Locate the cell with the specified text and output its [X, Y] center coordinate. 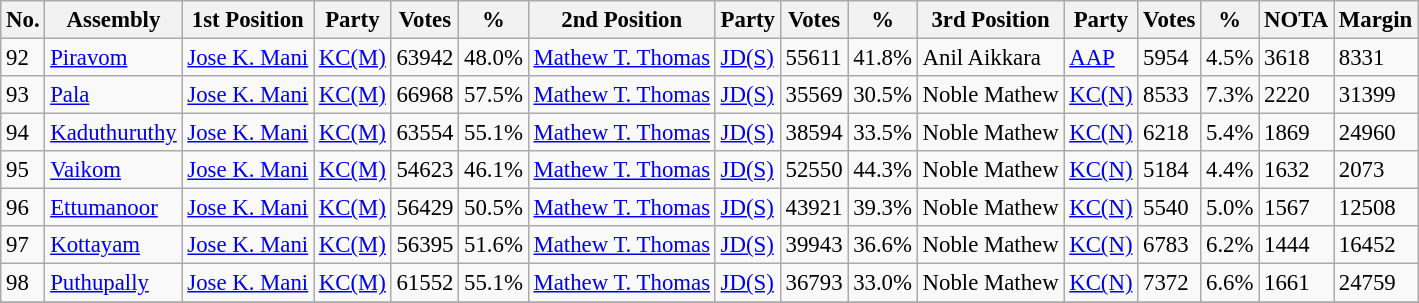
33.0% [882, 283]
5954 [1170, 58]
46.1% [494, 170]
12508 [1376, 208]
1st Position [248, 20]
24759 [1376, 283]
98 [23, 283]
1444 [1296, 245]
63942 [425, 58]
6.2% [1230, 245]
2073 [1376, 170]
61552 [425, 283]
7.3% [1230, 95]
38594 [814, 133]
55611 [814, 58]
Ettumanoor [114, 208]
Pala [114, 95]
35569 [814, 95]
6.6% [1230, 283]
Anil Aikkara [990, 58]
36793 [814, 283]
5.0% [1230, 208]
3618 [1296, 58]
3rd Position [990, 20]
1869 [1296, 133]
8331 [1376, 58]
43921 [814, 208]
96 [23, 208]
57.5% [494, 95]
4.5% [1230, 58]
Margin [1376, 20]
Piravom [114, 58]
24960 [1376, 133]
4.4% [1230, 170]
1567 [1296, 208]
39.3% [882, 208]
Puthupally [114, 283]
52550 [814, 170]
1632 [1296, 170]
93 [23, 95]
Vaikom [114, 170]
No. [23, 20]
97 [23, 245]
30.5% [882, 95]
7372 [1170, 283]
41.8% [882, 58]
NOTA [1296, 20]
1661 [1296, 283]
5540 [1170, 208]
92 [23, 58]
Kaduthuruthy [114, 133]
56429 [425, 208]
Assembly [114, 20]
6218 [1170, 133]
36.6% [882, 245]
5184 [1170, 170]
39943 [814, 245]
94 [23, 133]
6783 [1170, 245]
16452 [1376, 245]
44.3% [882, 170]
Kottayam [114, 245]
66968 [425, 95]
8533 [1170, 95]
33.5% [882, 133]
63554 [425, 133]
95 [23, 170]
AAP [1101, 58]
5.4% [1230, 133]
48.0% [494, 58]
56395 [425, 245]
2nd Position [622, 20]
31399 [1376, 95]
51.6% [494, 245]
50.5% [494, 208]
54623 [425, 170]
2220 [1296, 95]
